For the text-containing cell, return its midpoint in [x, y] coordinate format. 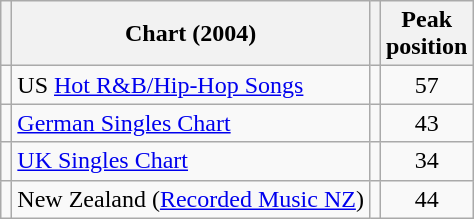
German Singles Chart [191, 123]
UK Singles Chart [191, 161]
Peakposition [426, 34]
43 [426, 123]
34 [426, 161]
New Zealand (Recorded Music NZ) [191, 199]
US Hot R&B/Hip-Hop Songs [191, 85]
Chart (2004) [191, 34]
57 [426, 85]
44 [426, 199]
